Search for the cell housing the specified text and yield its (x, y) center coordinate. 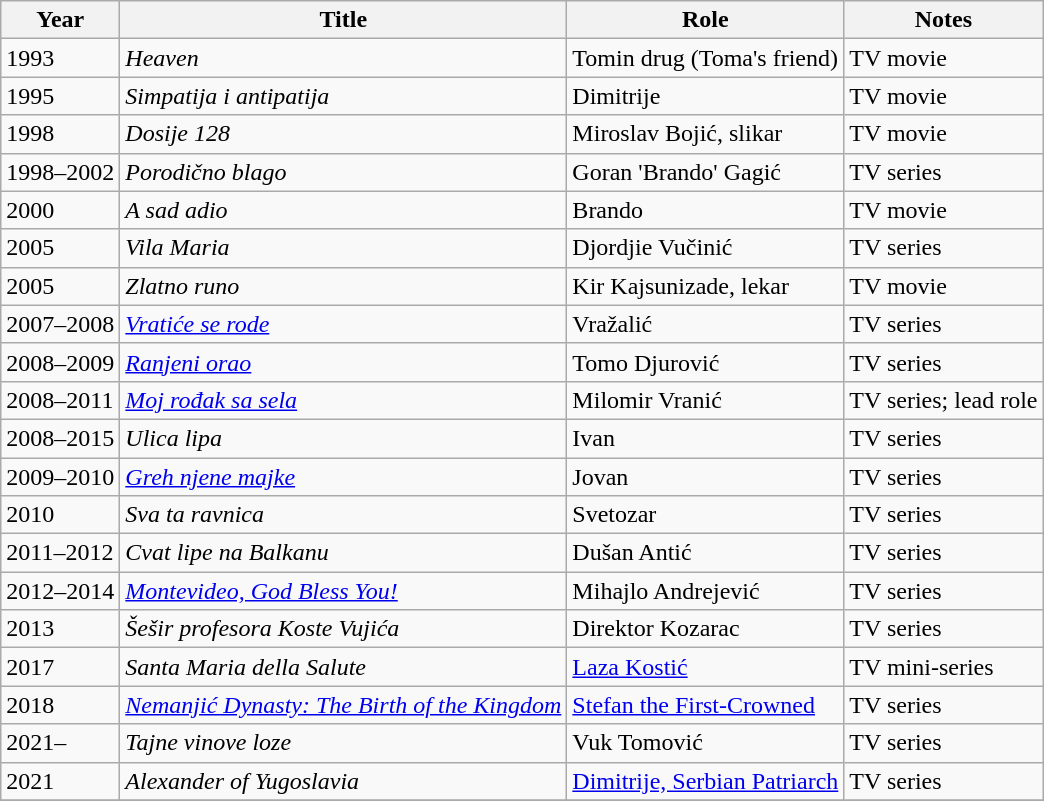
Vražalić (706, 324)
Stefan the First-Crowned (706, 705)
2000 (60, 210)
2012–2014 (60, 591)
Šešir profesora Koste Vujića (344, 629)
2021 (60, 781)
Goran 'Brando' Gagić (706, 172)
Dimitrije (706, 96)
Vratiće se rode (344, 324)
Notes (944, 20)
Porodično blago (344, 172)
Tomo Djurović (706, 362)
Jovan (706, 477)
TV series; lead role (944, 400)
Title (344, 20)
Greh njene majke (344, 477)
2008–2011 (60, 400)
A sad adio (344, 210)
2011–2012 (60, 553)
Year (60, 20)
Montevideo, God Bless You! (344, 591)
Dimitrije, Serbian Patriarch (706, 781)
1998 (60, 134)
Cvat lipe na Balkanu (344, 553)
Milomir Vranić (706, 400)
Miroslav Bojić, slikar (706, 134)
Direktor Kozarac (706, 629)
2007–2008 (60, 324)
2009–2010 (60, 477)
Dosije 128 (344, 134)
Role (706, 20)
Ulica lipa (344, 438)
Laza Kostić (706, 667)
1998–2002 (60, 172)
Simpatija i antipatija (344, 96)
TV mini-series (944, 667)
2008–2009 (60, 362)
Dušan Antić (706, 553)
Mihajlo Andrejević (706, 591)
Nemanjić Dynasty: The Birth of the Kingdom (344, 705)
1993 (60, 58)
1995 (60, 96)
Djordjie Vučinić (706, 248)
Ranjeni orao (344, 362)
2017 (60, 667)
2013 (60, 629)
Alexander of Yugoslavia (344, 781)
Tajne vinove loze (344, 743)
Heaven (344, 58)
Ivan (706, 438)
2010 (60, 515)
Sva ta ravnica (344, 515)
Svetozar (706, 515)
Brando (706, 210)
2021– (60, 743)
Zlatno runo (344, 286)
2008–2015 (60, 438)
Vuk Tomović (706, 743)
Tomin drug (Toma's friend) (706, 58)
2018 (60, 705)
Moj rođak sa sela (344, 400)
Vila Maria (344, 248)
Santa Maria della Salute (344, 667)
Kir Kajsunizade, lekar (706, 286)
